Return (x, y) of the center of cell containing provided text 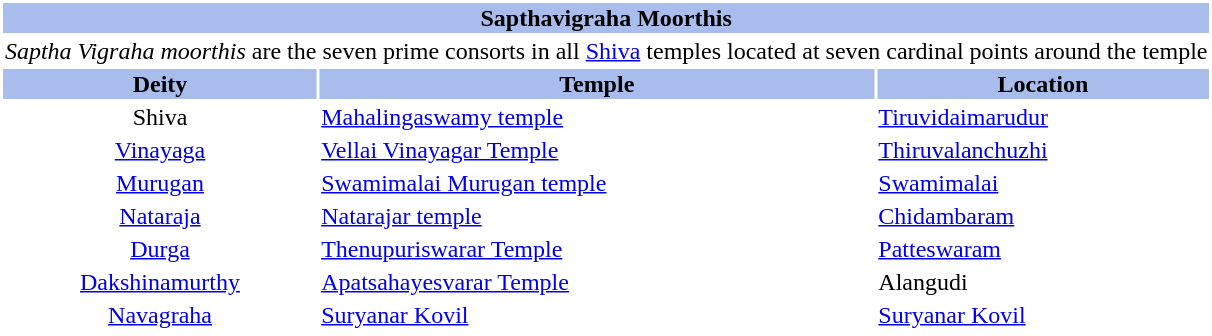
Tiruvidaimarudur (1043, 117)
Mahalingaswamy temple (597, 117)
Thenupuriswarar Temple (597, 249)
Alangudi (1043, 282)
Vellai Vinayagar Temple (597, 150)
Natarajar temple (597, 216)
Shiva (160, 117)
Durga (160, 249)
Dakshinamurthy (160, 282)
Murugan (160, 183)
Vinayaga (160, 150)
Swamimalai (1043, 183)
Apatsahayesvarar Temple (597, 282)
Nataraja (160, 216)
Patteswaram (1043, 249)
Swamimalai Murugan temple (597, 183)
Navagraha (160, 315)
Thiruvalanchuzhi (1043, 150)
Location (1043, 84)
Temple (597, 84)
Chidambaram (1043, 216)
Saptha Vigraha moorthis are the seven prime consorts in all Shiva temples located at seven cardinal points around the temple (606, 51)
Deity (160, 84)
Sapthavigraha Moorthis (606, 18)
